Find where the given text appears and provide that cell's center as (X, Y) coordinate. 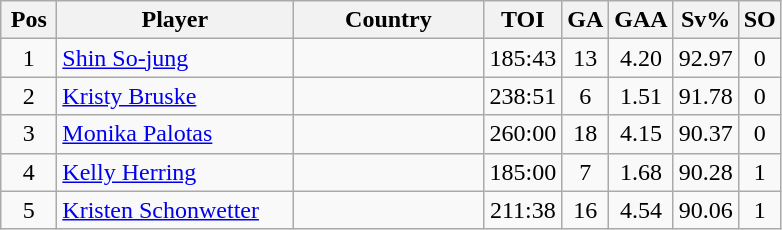
SO (760, 20)
GAA (641, 20)
18 (586, 134)
185:43 (523, 58)
Player (175, 20)
Pos (29, 20)
2 (29, 96)
92.97 (706, 58)
90.28 (706, 172)
1.68 (641, 172)
7 (586, 172)
Kristen Schonwetter (175, 210)
Sv% (706, 20)
260:00 (523, 134)
4 (29, 172)
Country (388, 20)
Kelly Herring (175, 172)
Monika Palotas (175, 134)
91.78 (706, 96)
90.06 (706, 210)
238:51 (523, 96)
4.20 (641, 58)
Shin So-jung (175, 58)
4.54 (641, 210)
185:00 (523, 172)
GA (586, 20)
TOI (523, 20)
3 (29, 134)
90.37 (706, 134)
211:38 (523, 210)
5 (29, 210)
1.51 (641, 96)
4.15 (641, 134)
13 (586, 58)
6 (586, 96)
Kristy Bruske (175, 96)
16 (586, 210)
